Extract the (X, Y) coordinate from the center of the cell holding the provided text.  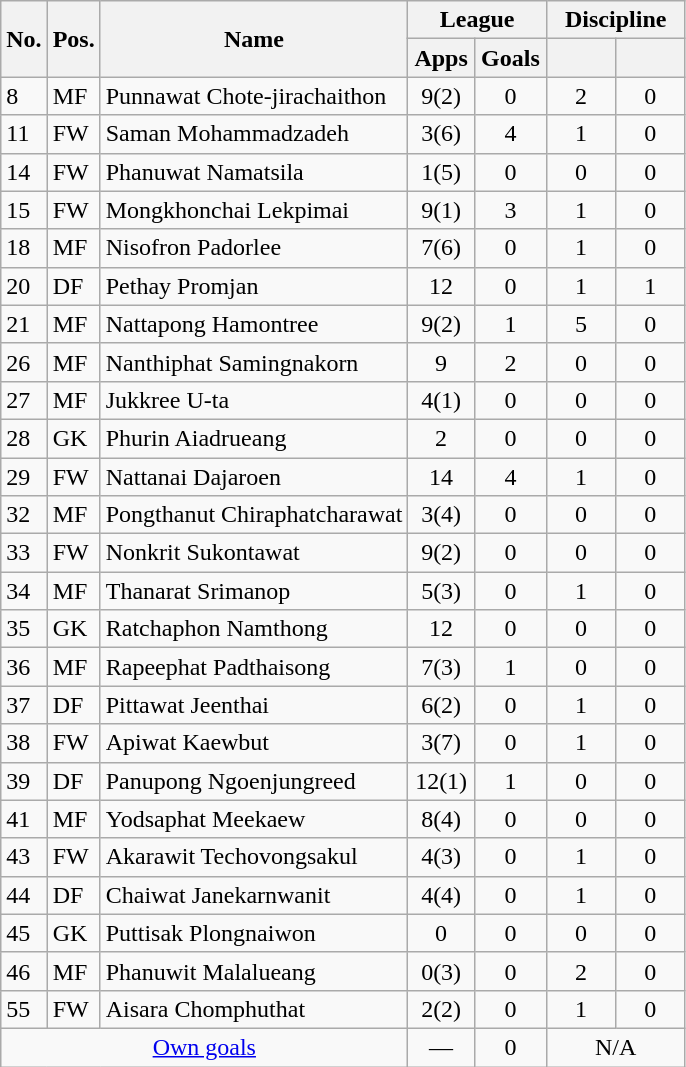
1(5) (442, 172)
Pos. (74, 39)
Nonkrit Sukontawat (254, 553)
27 (24, 400)
4(4) (442, 895)
8 (24, 96)
No. (24, 39)
Phurin Aiadrueang (254, 438)
Aisara Chomphuthat (254, 1009)
32 (24, 515)
Chaiwat Janekarnwanit (254, 895)
34 (24, 591)
6(2) (442, 705)
Yodsaphat Meekaew (254, 819)
N/A (616, 1047)
Puttisak Plongnaiwon (254, 933)
3(6) (442, 134)
46 (24, 971)
4(1) (442, 400)
League (478, 20)
3 (510, 210)
21 (24, 324)
Punnawat Chote-jirachaithon (254, 96)
26 (24, 362)
41 (24, 819)
9 (442, 362)
3(7) (442, 743)
Akarawit Techovongsakul (254, 857)
Nanthiphat Samingnakorn (254, 362)
39 (24, 781)
18 (24, 248)
4(3) (442, 857)
35 (24, 629)
2(2) (442, 1009)
Discipline (616, 20)
Name (254, 39)
9(1) (442, 210)
11 (24, 134)
Pittawat Jeenthai (254, 705)
Rapeephat Padthaisong (254, 667)
Own goals (204, 1047)
45 (24, 933)
0(3) (442, 971)
Phanuwit Malalueang (254, 971)
15 (24, 210)
Mongkhonchai Lekpimai (254, 210)
Pongthanut Chiraphatcharawat (254, 515)
12(1) (442, 781)
Apps (442, 58)
3(4) (442, 515)
36 (24, 667)
Jukkree U-ta (254, 400)
37 (24, 705)
Ratchaphon Namthong (254, 629)
5 (580, 324)
38 (24, 743)
43 (24, 857)
Nattapong Hamontree (254, 324)
55 (24, 1009)
Nisofron Padorlee (254, 248)
20 (24, 286)
7(6) (442, 248)
— (442, 1047)
Pethay Promjan (254, 286)
Panupong Ngoenjungreed (254, 781)
Apiwat Kaewbut (254, 743)
Goals (510, 58)
29 (24, 477)
33 (24, 553)
5(3) (442, 591)
Thanarat Srimanop (254, 591)
28 (24, 438)
Phanuwat Namatsila (254, 172)
8(4) (442, 819)
Saman Mohammadzadeh (254, 134)
44 (24, 895)
7(3) (442, 667)
Nattanai Dajaroen (254, 477)
